Output the [x, y] coordinate of the center of the cell containing the given text.  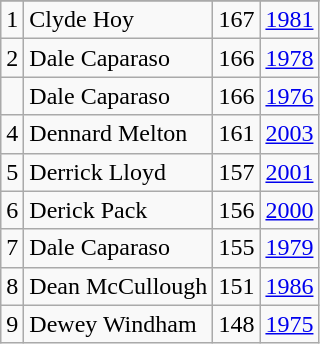
1979 [290, 248]
9 [12, 324]
151 [236, 286]
2000 [290, 210]
2 [12, 58]
167 [236, 20]
155 [236, 248]
Derick Pack [118, 210]
2003 [290, 134]
7 [12, 248]
Dennard Melton [118, 134]
8 [12, 286]
2001 [290, 172]
157 [236, 172]
6 [12, 210]
148 [236, 324]
156 [236, 210]
1981 [290, 20]
Clyde Hoy [118, 20]
1976 [290, 96]
5 [12, 172]
161 [236, 134]
Dewey Windham [118, 324]
1986 [290, 286]
1 [12, 20]
1978 [290, 58]
Dean McCullough [118, 286]
1975 [290, 324]
4 [12, 134]
Derrick Lloyd [118, 172]
